Search for the cell housing the specified text and yield its (x, y) center coordinate. 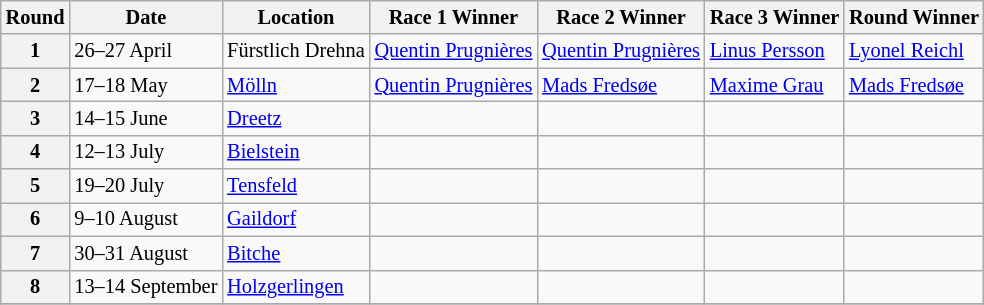
Race 3 Winner (774, 17)
Bielstein (296, 152)
19–20 July (146, 186)
Lyonel Reichl (914, 51)
5 (36, 186)
8 (36, 287)
Round (36, 17)
Race 2 Winner (621, 17)
30–31 August (146, 253)
Race 1 Winner (454, 17)
Location (296, 17)
12–13 July (146, 152)
Fürstlich Drehna (296, 51)
Holzgerlingen (296, 287)
17–18 May (146, 85)
Round Winner (914, 17)
Maxime Grau (774, 85)
Gaildorf (296, 219)
14–15 June (146, 118)
6 (36, 219)
Date (146, 17)
Linus Persson (774, 51)
26–27 April (146, 51)
7 (36, 253)
2 (36, 85)
Mölln (296, 85)
13–14 September (146, 287)
Dreetz (296, 118)
1 (36, 51)
Bitche (296, 253)
9–10 August (146, 219)
4 (36, 152)
Tensfeld (296, 186)
3 (36, 118)
